Extract the (X, Y) coordinate from the center of the cell holding the provided text.  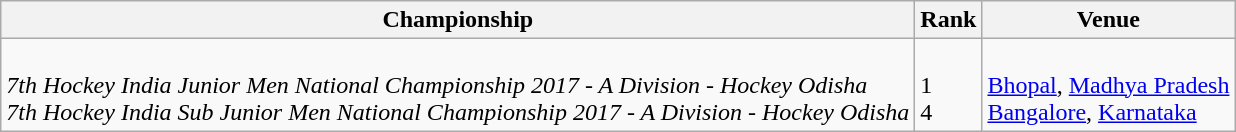
1 4 (948, 85)
Rank (948, 20)
Bhopal, Madhya Pradesh Bangalore, Karnataka (1108, 85)
Venue (1108, 20)
Championship (458, 20)
